Return the (X, Y) coordinate for the center point of the cell that contains the specified text.  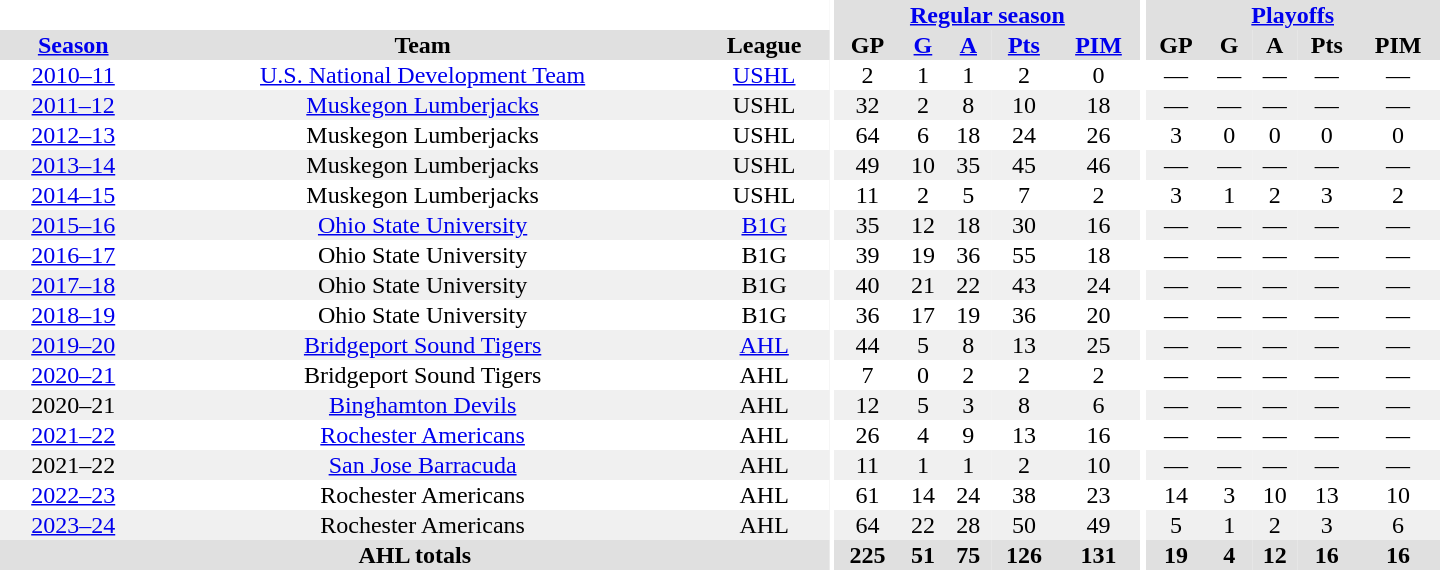
61 (868, 495)
Season (73, 45)
39 (868, 255)
20 (1099, 315)
23 (1099, 495)
126 (1024, 555)
55 (1024, 255)
2015–16 (73, 225)
25 (1099, 345)
131 (1099, 555)
2011–12 (73, 105)
Binghamton Devils (422, 405)
U.S. National Development Team (422, 75)
2014–15 (73, 195)
2018–19 (73, 315)
Regular season (988, 15)
30 (1024, 225)
38 (1024, 495)
2012–13 (73, 135)
9 (968, 435)
2019–20 (73, 345)
Team (422, 45)
32 (868, 105)
50 (1024, 525)
League (764, 45)
AHL totals (415, 555)
44 (868, 345)
75 (968, 555)
2022–23 (73, 495)
2016–17 (73, 255)
2013–14 (73, 165)
51 (922, 555)
28 (968, 525)
45 (1024, 165)
43 (1024, 285)
San Jose Barracuda (422, 465)
Playoffs (1292, 15)
46 (1099, 165)
2017–18 (73, 285)
21 (922, 285)
40 (868, 285)
2010–11 (73, 75)
17 (922, 315)
225 (868, 555)
2023–24 (73, 525)
